Return the [x, y] coordinate for the center point of the cell that contains the specified text.  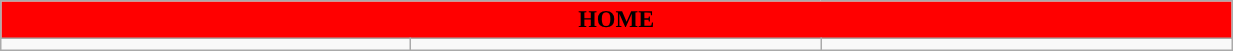
HOME [616, 20]
